Provide the (x, y) coordinate of the cell's center where the given text is located.  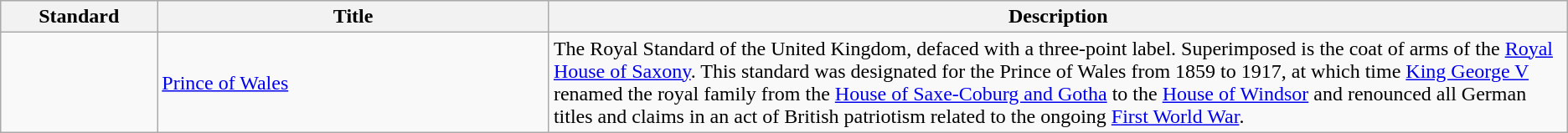
Standard (79, 17)
Description (1058, 17)
Prince of Wales (353, 82)
Title (353, 17)
